For the text-containing cell, return its midpoint in [x, y] coordinate format. 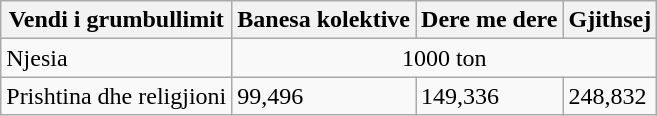
248,832 [610, 96]
Gjithsej [610, 20]
Banesa kolektive [324, 20]
149,336 [490, 96]
Njesia [116, 58]
Vendi i grumbullimit [116, 20]
99,496 [324, 96]
1000 ton [444, 58]
Prishtina dhe religjioni [116, 96]
Dere me dere [490, 20]
